Find where the given text appears and provide that cell's center as [x, y] coordinate. 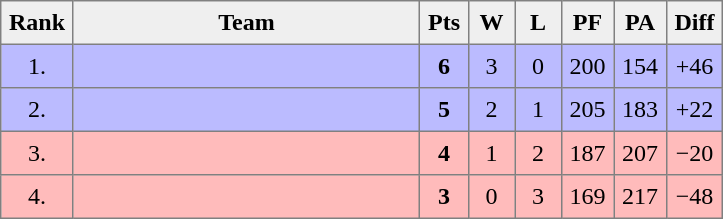
4 [444, 153]
Team [246, 23]
4. [38, 197]
187 [587, 153]
−48 [694, 197]
3. [38, 153]
5 [444, 110]
154 [640, 66]
207 [640, 153]
205 [587, 110]
183 [640, 110]
1. [38, 66]
PA [640, 23]
Pts [444, 23]
+22 [694, 110]
Rank [38, 23]
PF [587, 23]
W [491, 23]
217 [640, 197]
6 [444, 66]
200 [587, 66]
−20 [694, 153]
+46 [694, 66]
169 [587, 197]
2. [38, 110]
L [538, 23]
Diff [694, 23]
